Provide the [X, Y] coordinate of the cell's center where the given text is located.  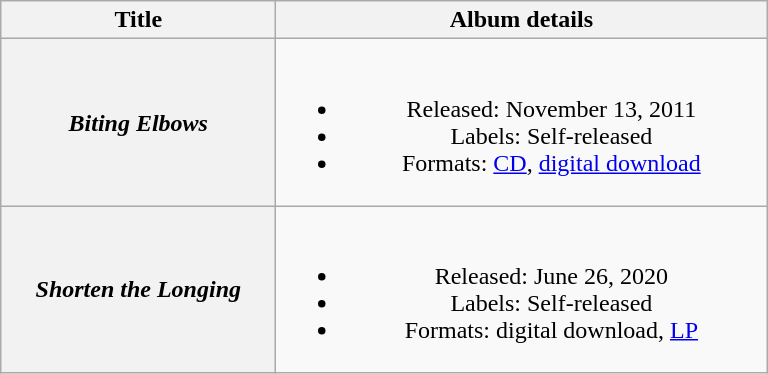
Album details [522, 20]
Released: November 13, 2011Labels: Self-releasedFormats: CD, digital download [522, 122]
Shorten the Longing [138, 290]
Title [138, 20]
Biting Elbows [138, 122]
Released: June 26, 2020Labels: Self-releasedFormats: digital download, LP [522, 290]
